Search for the cell housing the specified text and yield its (X, Y) center coordinate. 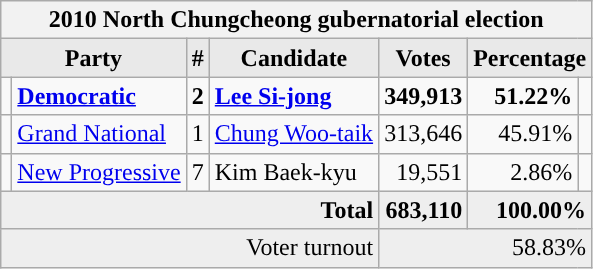
Democratic (99, 96)
51.22% (523, 96)
7 (198, 172)
45.91% (523, 134)
# (198, 58)
2 (198, 96)
2.86% (523, 172)
Votes (424, 58)
Candidate (294, 58)
19,551 (424, 172)
313,646 (424, 134)
58.83% (486, 248)
100.00% (530, 210)
Grand National (99, 134)
Lee Si-jong (294, 96)
Total (190, 210)
2010 North Chungcheong gubernatorial election (296, 20)
683,110 (424, 210)
Voter turnout (190, 248)
New Progressive (99, 172)
Chung Woo-taik (294, 134)
Percentage (530, 58)
Kim Baek-kyu (294, 172)
349,913 (424, 96)
1 (198, 134)
Party (94, 58)
